Extract the [x, y] coordinate from the center of the cell holding the provided text.  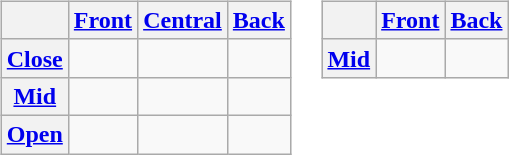
Central [183, 20]
Close [34, 58]
Open [34, 134]
